Return the (X, Y) coordinate for the center point of the cell that contains the specified text.  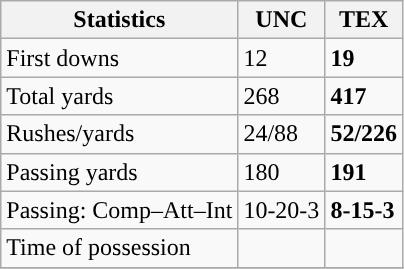
TEX (364, 20)
8-15-3 (364, 210)
UNC (282, 20)
180 (282, 172)
12 (282, 58)
52/226 (364, 134)
417 (364, 96)
First downs (120, 58)
10-20-3 (282, 210)
Passing yards (120, 172)
19 (364, 58)
Time of possession (120, 248)
24/88 (282, 134)
Statistics (120, 20)
Rushes/yards (120, 134)
191 (364, 172)
268 (282, 96)
Passing: Comp–Att–Int (120, 210)
Total yards (120, 96)
